Extract the (x, y) coordinate from the center of the cell holding the provided text.  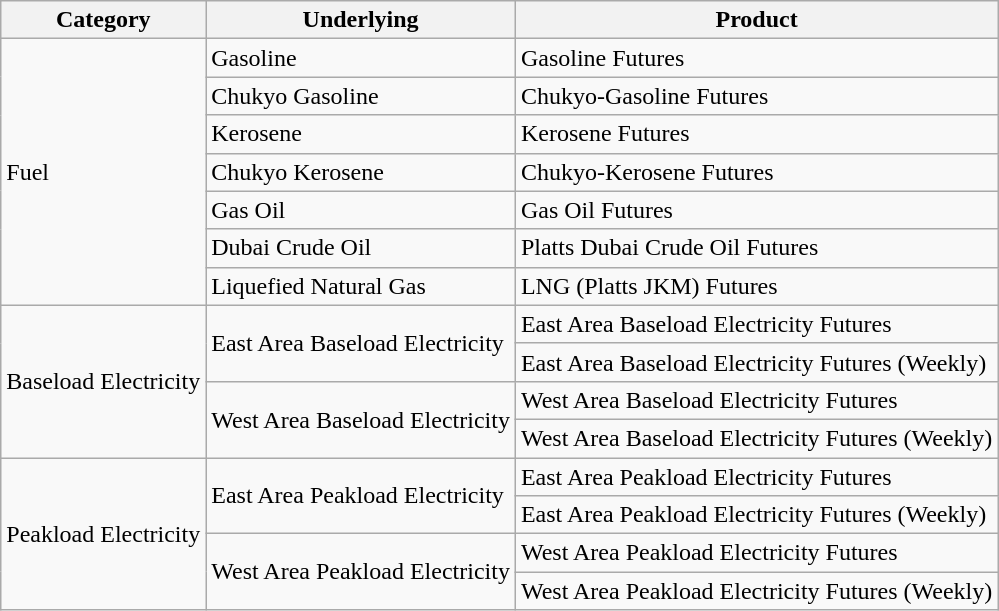
Gas Oil Futures (756, 210)
West Area Baseload Electricity Futures (Weekly) (756, 438)
West Area Baseload Electricity Futures (756, 400)
East Area Baseload Electricity Futures (Weekly) (756, 362)
West Area Baseload Electricity (361, 419)
Gas Oil (361, 210)
West Area Peakload Electricity Futures (756, 553)
Gasoline (361, 58)
Chukyo-Kerosene Futures (756, 172)
Product (756, 20)
LNG (Platts JKM) Futures (756, 286)
East Area Baseload Electricity (361, 343)
East Area Peakload Electricity Futures (756, 477)
Underlying (361, 20)
Dubai Crude Oil (361, 248)
West Area Peakload Electricity Futures (Weekly) (756, 591)
Kerosene (361, 134)
East Area Peakload Electricity (361, 496)
Liquefied Natural Gas (361, 286)
Platts Dubai Crude Oil Futures (756, 248)
East Area Baseload Electricity Futures (756, 324)
Chukyo Kerosene (361, 172)
West Area Peakload Electricity (361, 572)
Fuel (104, 172)
Kerosene Futures (756, 134)
Chukyo-Gasoline Futures (756, 96)
Peakload Electricity (104, 534)
Category (104, 20)
Chukyo Gasoline (361, 96)
East Area Peakload Electricity Futures (Weekly) (756, 515)
Baseload Electricity (104, 381)
Gasoline Futures (756, 58)
